Output the (x, y) coordinate of the center of the cell containing the given text.  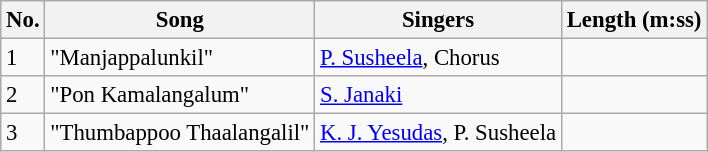
"Thumbappoo Thaalangalil" (180, 133)
1 (23, 58)
Song (180, 20)
S. Janaki (438, 95)
2 (23, 95)
P. Susheela, Chorus (438, 58)
Singers (438, 20)
K. J. Yesudas, P. Susheela (438, 133)
"Manjappalunkil" (180, 58)
No. (23, 20)
"Pon Kamalangalum" (180, 95)
3 (23, 133)
Length (m:ss) (634, 20)
